Output the (X, Y) coordinate of the center of the cell containing the given text.  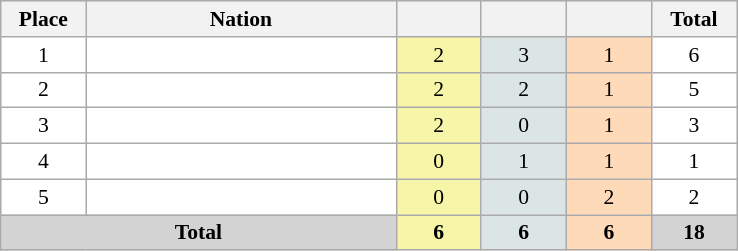
18 (694, 233)
4 (44, 162)
Nation (241, 19)
Place (44, 19)
